Search for the cell housing the specified text and yield its [X, Y] center coordinate. 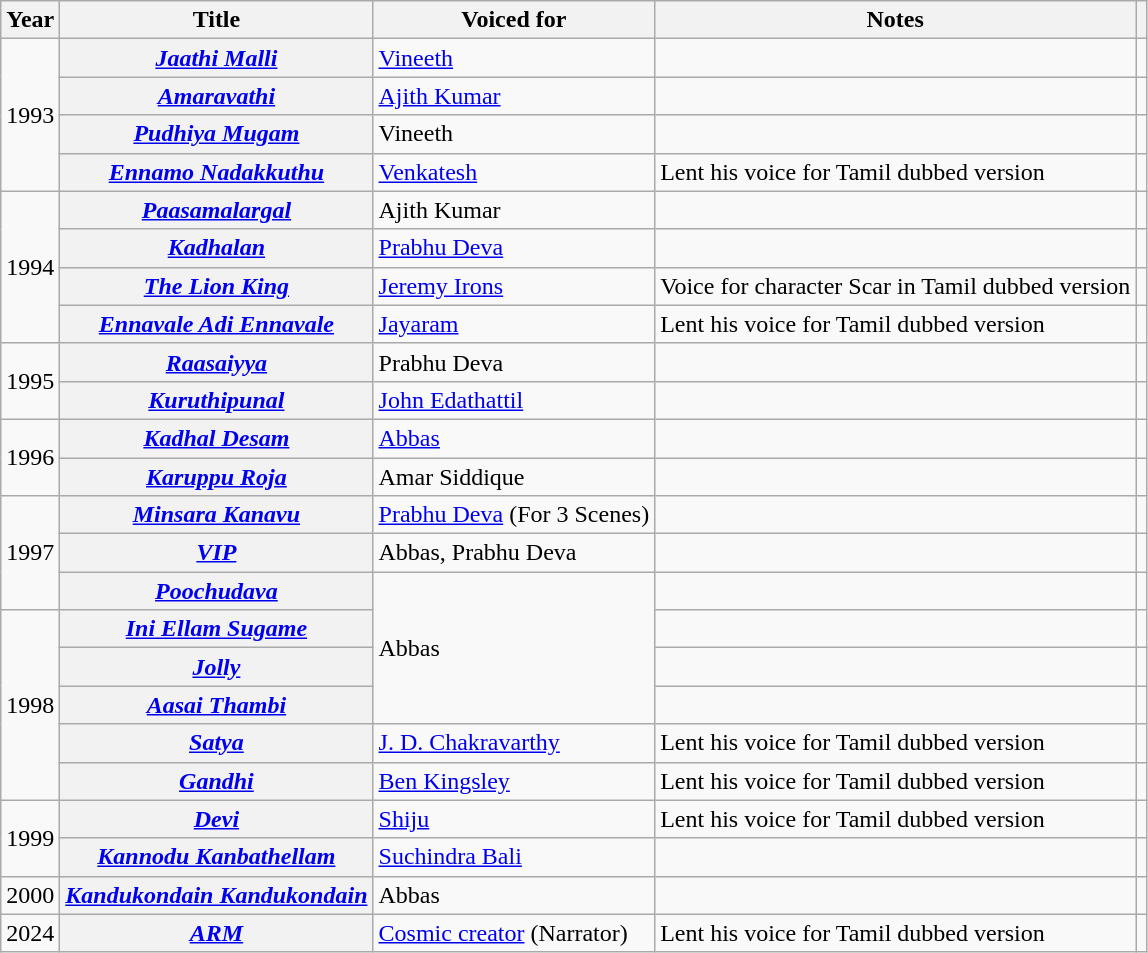
Paasamalargal [216, 210]
Ben Kingsley [514, 781]
Kadhal Desam [216, 438]
The Lion King [216, 286]
Cosmic creator (Narrator) [514, 933]
Prabhu Deva (For 3 Scenes) [514, 515]
Ini Ellam Sugame [216, 629]
Amar Siddique [514, 477]
Shiju [514, 819]
1994 [30, 267]
Gandhi [216, 781]
Title [216, 20]
J. D. Chakravarthy [514, 743]
2024 [30, 933]
Year [30, 20]
Kannodu Kanbathellam [216, 857]
Jaathi Malli [216, 58]
Karuppu Roja [216, 477]
Satya [216, 743]
1993 [30, 115]
Voice for character Scar in Tamil dubbed version [896, 286]
Kuruthipunal [216, 400]
1997 [30, 553]
Minsara Kanavu [216, 515]
Suchindra Bali [514, 857]
Poochudava [216, 591]
John Edathattil [514, 400]
Ennavale Adi Ennavale [216, 324]
Jeremy Irons [514, 286]
Voiced for [514, 20]
Jolly [216, 667]
Raasaiyya [216, 362]
Abbas, Prabhu Deva [514, 553]
Amaravathi [216, 96]
Jayaram [514, 324]
Ennamo Nadakkuthu [216, 172]
Devi [216, 819]
Kadhalan [216, 248]
Pudhiya Mugam [216, 134]
Kandukondain Kandukondain [216, 895]
2000 [30, 895]
VIP [216, 553]
Notes [896, 20]
Venkatesh [514, 172]
1999 [30, 838]
1996 [30, 457]
1995 [30, 381]
Aasai Thambi [216, 705]
ARM [216, 933]
1998 [30, 705]
